For the text-containing cell, return its midpoint in (x, y) coordinate format. 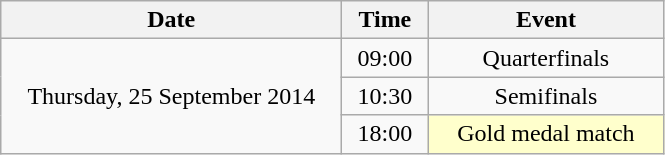
Time (385, 20)
09:00 (385, 58)
Quarterfinals (546, 58)
10:30 (385, 96)
Event (546, 20)
Gold medal match (546, 134)
18:00 (385, 134)
Thursday, 25 September 2014 (172, 96)
Semifinals (546, 96)
Date (172, 20)
